Search for the cell housing the specified text and yield its (X, Y) center coordinate. 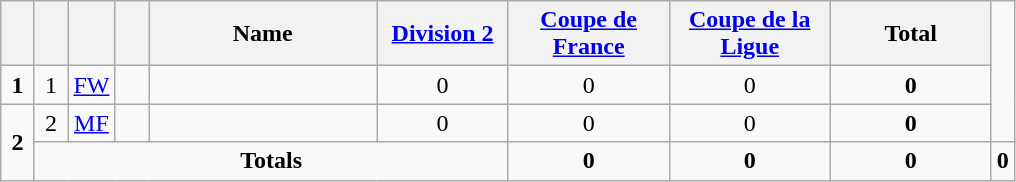
FW (92, 85)
Coupe de France (588, 34)
Division 2 (442, 34)
Coupe de la Ligue (750, 34)
Name (262, 34)
Total (910, 34)
MF (92, 123)
Totals (271, 161)
